Locate the cell with the specified text and output its [X, Y] center coordinate. 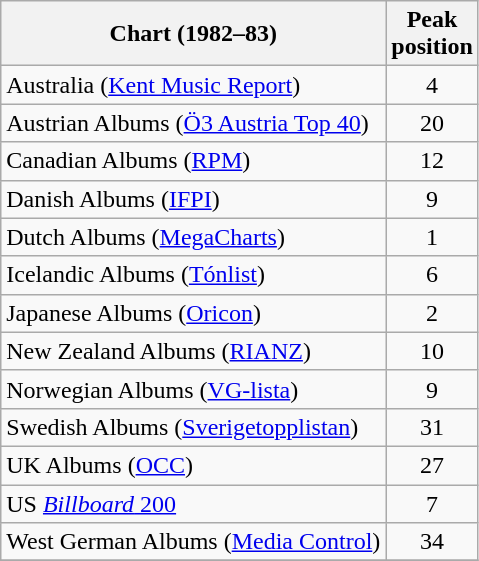
20 [432, 123]
Swedish Albums (Sverigetopplistan) [194, 427]
Japanese Albums (Oricon) [194, 313]
Australia (Kent Music Report) [194, 85]
10 [432, 351]
34 [432, 542]
27 [432, 465]
12 [432, 161]
Norwegian Albums (VG-lista) [194, 389]
2 [432, 313]
Icelandic Albums (Tónlist) [194, 275]
Canadian Albums (RPM) [194, 161]
New Zealand Albums (RIANZ) [194, 351]
US Billboard 200 [194, 503]
4 [432, 85]
Peakposition [432, 34]
6 [432, 275]
Dutch Albums (MegaCharts) [194, 237]
Danish Albums (IFPI) [194, 199]
31 [432, 427]
7 [432, 503]
1 [432, 237]
Chart (1982–83) [194, 34]
West German Albums (Media Control) [194, 542]
UK Albums (OCC) [194, 465]
Austrian Albums (Ö3 Austria Top 40) [194, 123]
